Provide the (X, Y) coordinate of the cell's center where the given text is located.  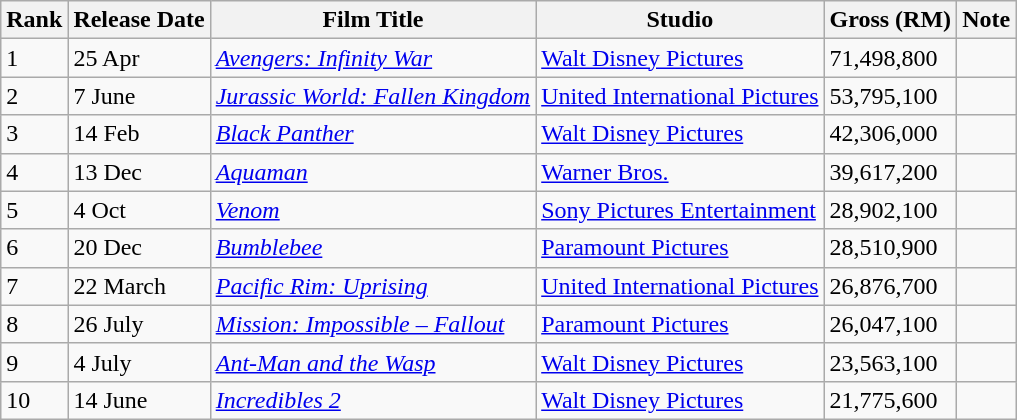
14 Feb (139, 134)
4 July (139, 362)
14 June (139, 400)
22 March (139, 286)
Film Title (373, 20)
3 (34, 134)
Black Panther (373, 134)
28,510,900 (890, 248)
42,306,000 (890, 134)
Venom (373, 210)
28,902,100 (890, 210)
8 (34, 324)
Avengers: Infinity War (373, 58)
Pacific Rim: Uprising (373, 286)
53,795,100 (890, 96)
Incredibles 2 (373, 400)
7 June (139, 96)
Release Date (139, 20)
4 (34, 172)
Sony Pictures Entertainment (680, 210)
21,775,600 (890, 400)
Aquaman (373, 172)
Rank (34, 20)
13 Dec (139, 172)
26 July (139, 324)
Mission: Impossible – Fallout (373, 324)
Jurassic World: Fallen Kingdom (373, 96)
4 Oct (139, 210)
Bumblebee (373, 248)
Warner Bros. (680, 172)
1 (34, 58)
20 Dec (139, 248)
2 (34, 96)
6 (34, 248)
9 (34, 362)
10 (34, 400)
7 (34, 286)
Gross (RM) (890, 20)
71,498,800 (890, 58)
39,617,200 (890, 172)
23,563,100 (890, 362)
Note (986, 20)
26,876,700 (890, 286)
Studio (680, 20)
Ant-Man and the Wasp (373, 362)
26,047,100 (890, 324)
5 (34, 210)
25 Apr (139, 58)
